Locate the cell with the specified text and output its (x, y) center coordinate. 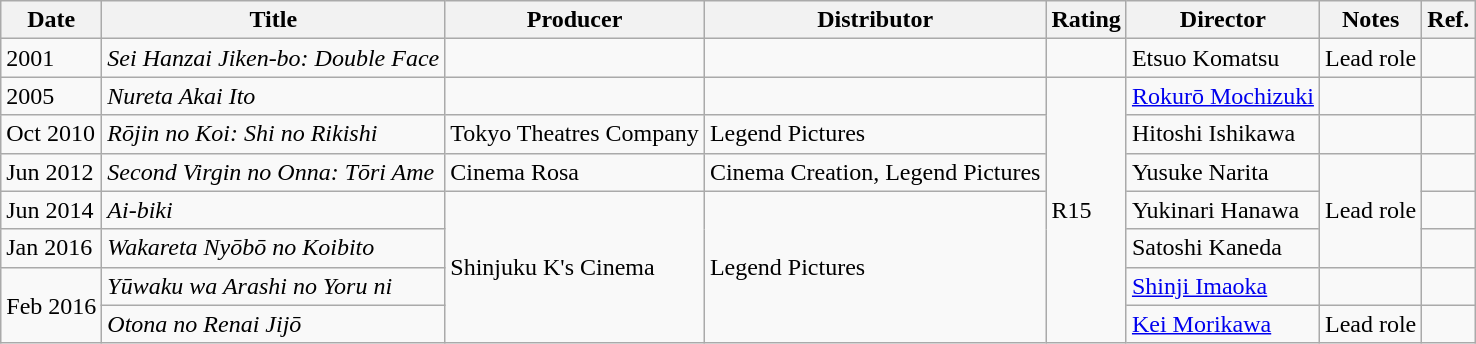
2005 (52, 96)
Cinema Creation, Legend Pictures (875, 172)
Distributor (875, 20)
Yusuke Narita (1222, 172)
Etsuo Komatsu (1222, 58)
R15 (1086, 210)
Kei Morikawa (1222, 324)
Rōjin no Koi: Shi no Rikishi (274, 134)
Hitoshi Ishikawa (1222, 134)
Yūwaku wa Arashi no Yoru ni (274, 286)
Wakareta Nyōbō no Koibito (274, 248)
Tokyo Theatres Company (575, 134)
Ref. (1448, 20)
Second Virgin no Onna: Tōri Ame (274, 172)
Jan 2016 (52, 248)
Date (52, 20)
Shinji Imaoka (1222, 286)
Notes (1370, 20)
Ai-biki (274, 210)
Jun 2014 (52, 210)
Feb 2016 (52, 305)
Nureta Akai Ito (274, 96)
Satoshi Kaneda (1222, 248)
Shinjuku K's Cinema (575, 267)
Producer (575, 20)
Otona no Renai Jijō (274, 324)
Rokurō Mochizuki (1222, 96)
Title (274, 20)
Cinema Rosa (575, 172)
Sei Hanzai Jiken-bo: Double Face (274, 58)
Oct 2010 (52, 134)
Jun 2012 (52, 172)
Rating (1086, 20)
Director (1222, 20)
2001 (52, 58)
Yukinari Hanawa (1222, 210)
